Search for the cell housing the specified text and yield its (x, y) center coordinate. 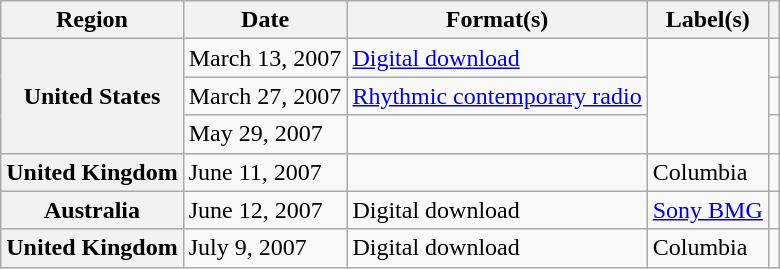
July 9, 2007 (265, 248)
June 12, 2007 (265, 210)
March 13, 2007 (265, 58)
May 29, 2007 (265, 134)
Format(s) (497, 20)
June 11, 2007 (265, 172)
Australia (92, 210)
Sony BMG (708, 210)
Label(s) (708, 20)
Rhythmic contemporary radio (497, 96)
March 27, 2007 (265, 96)
Region (92, 20)
Date (265, 20)
United States (92, 96)
